Provide the (X, Y) coordinate of the cell's center where the given text is located.  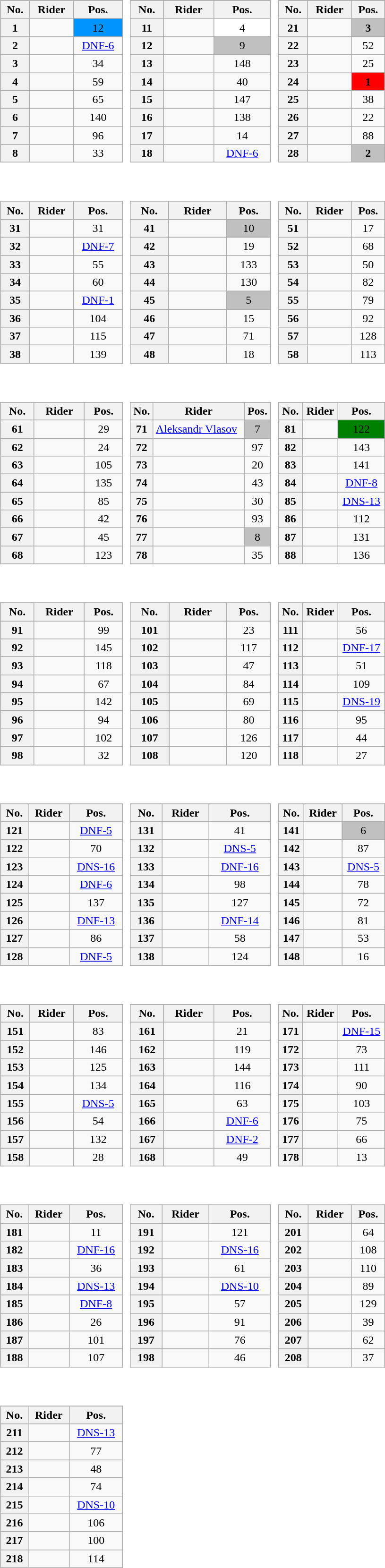
No. Rider Pos. 131 41 132 DNS-5 133 DNF-16 134 98 135 127 136 DNF-14 137 58 138 124 (202, 878)
10 (248, 228)
213 (14, 1469)
177 (291, 1139)
119 (242, 1049)
No. Rider Pos. 41 10 42 19 43 133 44 130 45 5 46 15 47 71 48 18 (202, 276)
69 (248, 702)
197 (145, 1340)
194 (145, 1286)
DNF-7 (98, 246)
192 (145, 1250)
109 (362, 684)
154 (15, 1085)
DNF-14 (240, 920)
130 (248, 282)
DNF-2 (242, 1139)
198 (145, 1358)
No. Rider Pos. 191 121 192 DNS-16 193 61 194 DNS-10 195 57 196 91 197 76 198 46 (202, 1279)
20 (257, 465)
152 (15, 1049)
175 (291, 1103)
129 (368, 1304)
162 (146, 1049)
157 (15, 1139)
29 (104, 429)
151 (15, 1031)
19 (248, 246)
139 (98, 354)
DNF-17 (362, 648)
212 (14, 1451)
163 (146, 1067)
187 (14, 1340)
No. Rider Pos. 101 23 102 117 103 47 104 84 105 69 106 80 107 126 108 120 (202, 677)
208 (293, 1358)
Aleksandr Vlasov (198, 429)
182 (14, 1250)
207 (293, 1340)
206 (293, 1322)
110 (368, 1268)
216 (14, 1523)
50 (368, 264)
59 (98, 82)
156 (15, 1121)
202 (293, 1250)
166 (146, 1121)
186 (14, 1322)
165 (146, 1103)
155 (15, 1103)
185 (14, 1304)
39 (368, 1322)
90 (362, 1085)
158 (15, 1157)
No. Rider Pos. 161 21 162 119 163 144 164 116 165 63 166 DNF-6 167 DNF-2 168 49 (202, 1079)
196 (145, 1322)
184 (14, 1286)
214 (14, 1487)
30 (257, 501)
215 (14, 1505)
205 (293, 1304)
218 (14, 1559)
188 (14, 1358)
204 (293, 1286)
DNF-15 (362, 1031)
80 (248, 720)
167 (146, 1139)
120 (248, 756)
DNF-1 (98, 300)
183 (14, 1268)
100 (96, 1541)
DNS-19 (362, 702)
174 (291, 1085)
168 (146, 1157)
203 (293, 1268)
DNF-13 (96, 920)
140 (98, 118)
178 (291, 1157)
211 (14, 1433)
191 (145, 1232)
49 (242, 1157)
217 (14, 1541)
173 (291, 1067)
99 (104, 630)
172 (291, 1049)
195 (145, 1304)
193 (145, 1268)
181 (14, 1232)
40 (242, 82)
70 (96, 849)
164 (146, 1085)
9 (242, 45)
79 (368, 300)
171 (291, 1031)
201 (293, 1232)
No. Rider Pos. 71 Aleksandr Vlasov 7 72 97 73 20 74 43 75 30 76 93 77 8 78 35 (202, 477)
60 (98, 282)
176 (291, 1121)
89 (368, 1286)
161 (146, 1031)
153 (15, 1067)
